Scan for the cell matching the given text and deliver its (X, Y) coordinate at center. 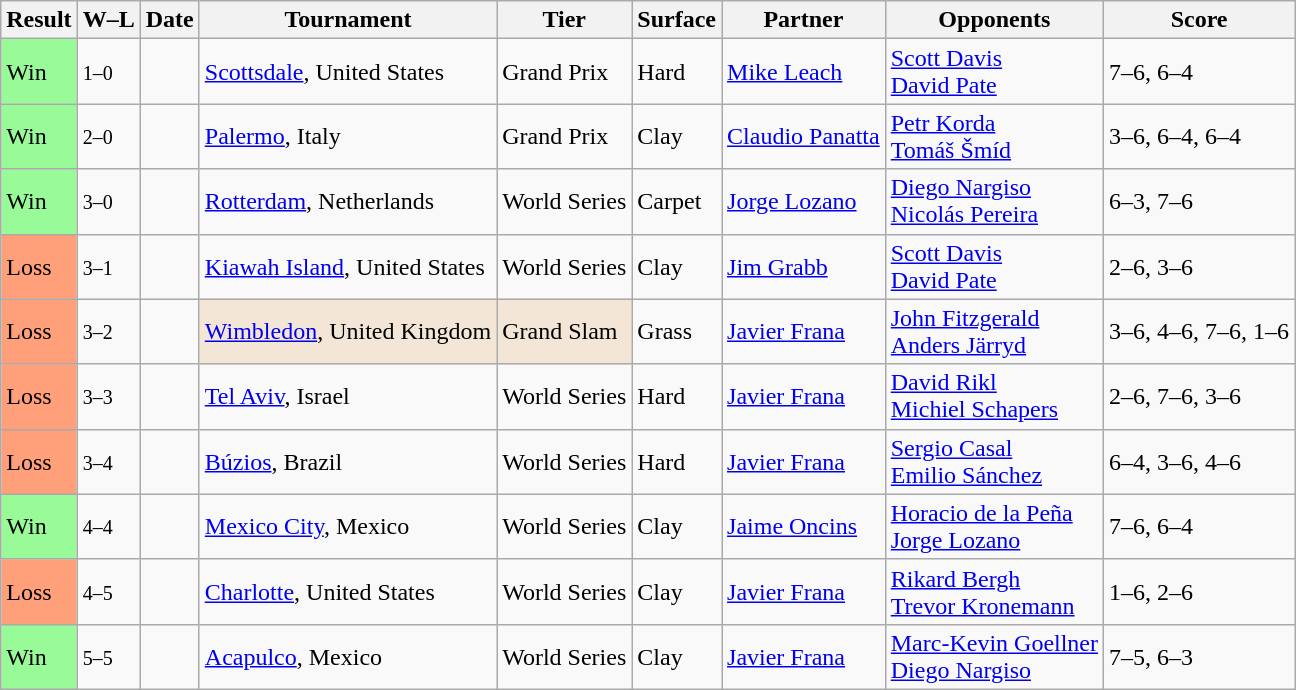
1–6, 2–6 (1200, 592)
3–3 (108, 396)
John Fitzgerald Anders Järryd (994, 332)
6–4, 3–6, 4–6 (1200, 462)
1–0 (108, 72)
Acapulco, Mexico (348, 656)
4–4 (108, 526)
6–3, 7–6 (1200, 202)
3–1 (108, 266)
3–0 (108, 202)
3–6, 6–4, 6–4 (1200, 136)
Mike Leach (804, 72)
Charlotte, United States (348, 592)
Grand Slam (564, 332)
Sergio Casal Emilio Sánchez (994, 462)
Búzios, Brazil (348, 462)
Jim Grabb (804, 266)
Tier (564, 20)
Rotterdam, Netherlands (348, 202)
4–5 (108, 592)
Petr Korda Tomáš Šmíd (994, 136)
Kiawah Island, United States (348, 266)
Carpet (677, 202)
3–2 (108, 332)
Diego Nargiso Nicolás Pereira (994, 202)
W–L (108, 20)
2–6, 3–6 (1200, 266)
Marc-Kevin Goellner Diego Nargiso (994, 656)
David Rikl Michiel Schapers (994, 396)
Score (1200, 20)
2–0 (108, 136)
3–4 (108, 462)
Opponents (994, 20)
Wimbledon, United Kingdom (348, 332)
Scottsdale, United States (348, 72)
Claudio Panatta (804, 136)
Partner (804, 20)
Result (39, 20)
Surface (677, 20)
Date (170, 20)
Jaime Oncins (804, 526)
5–5 (108, 656)
3–6, 4–6, 7–6, 1–6 (1200, 332)
Palermo, Italy (348, 136)
Jorge Lozano (804, 202)
7–5, 6–3 (1200, 656)
Rikard Bergh Trevor Kronemann (994, 592)
Grass (677, 332)
Tel Aviv, Israel (348, 396)
Tournament (348, 20)
2–6, 7–6, 3–6 (1200, 396)
Horacio de la Peña Jorge Lozano (994, 526)
Mexico City, Mexico (348, 526)
